Capture the cell that displays the provided text and extract its (X, Y) central coordinate. 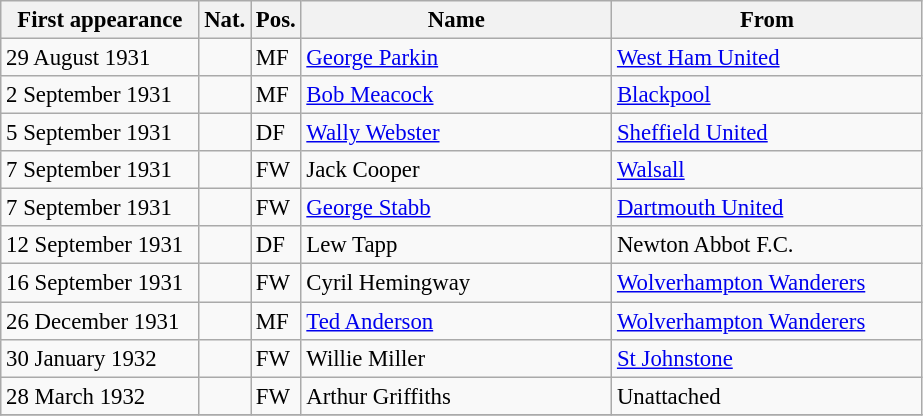
Sheffield United (768, 133)
Dartmouth United (768, 208)
Arthur Griffiths (456, 396)
Lew Tapp (456, 245)
George Stabb (456, 208)
16 September 1931 (100, 283)
St Johnstone (768, 358)
Wally Webster (456, 133)
West Ham United (768, 58)
12 September 1931 (100, 245)
Ted Anderson (456, 321)
Newton Abbot F.C. (768, 245)
5 September 1931 (100, 133)
Blackpool (768, 95)
Jack Cooper (456, 170)
Nat. (225, 20)
Cyril Hemingway (456, 283)
Willie Miller (456, 358)
29 August 1931 (100, 58)
Pos. (276, 20)
First appearance (100, 20)
30 January 1932 (100, 358)
26 December 1931 (100, 321)
Bob Meacock (456, 95)
28 March 1932 (100, 396)
Unattached (768, 396)
Name (456, 20)
From (768, 20)
Walsall (768, 170)
George Parkin (456, 58)
2 September 1931 (100, 95)
